From the cell containing the given text, extract its center point as (x, y) coordinate. 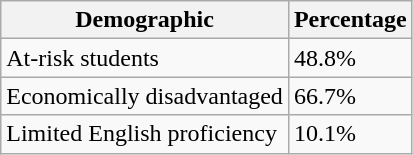
48.8% (350, 58)
Percentage (350, 20)
At-risk students (145, 58)
Demographic (145, 20)
66.7% (350, 96)
Limited English proficiency (145, 134)
Economically disadvantaged (145, 96)
10.1% (350, 134)
